Capture the cell that displays the provided text and extract its [x, y] central coordinate. 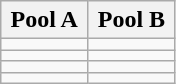
Pool B [132, 20]
Pool A [44, 20]
